Detect which cell encompasses the target text, then output its [x, y] center coordinate. 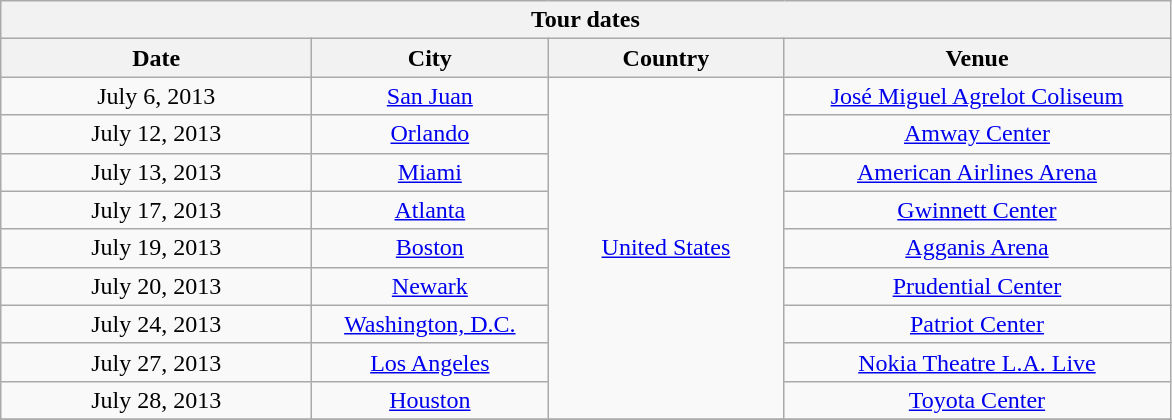
City [430, 58]
Patriot Center [977, 324]
Atlanta [430, 210]
July 24, 2013 [156, 324]
Venue [977, 58]
José Miguel Agrelot Coliseum [977, 96]
Gwinnett Center [977, 210]
San Juan [430, 96]
Agganis Arena [977, 248]
Washington, D.C. [430, 324]
July 19, 2013 [156, 248]
Tour dates [586, 20]
Houston [430, 400]
Toyota Center [977, 400]
United States [666, 248]
July 20, 2013 [156, 286]
Miami [430, 172]
July 17, 2013 [156, 210]
American Airlines Arena [977, 172]
July 27, 2013 [156, 362]
Newark [430, 286]
Amway Center [977, 134]
July 6, 2013 [156, 96]
July 13, 2013 [156, 172]
Nokia Theatre L.A. Live [977, 362]
Orlando [430, 134]
Country [666, 58]
Boston [430, 248]
Los Angeles [430, 362]
Date [156, 58]
Prudential Center [977, 286]
July 28, 2013 [156, 400]
July 12, 2013 [156, 134]
